Return (x, y) of the center of cell containing provided text 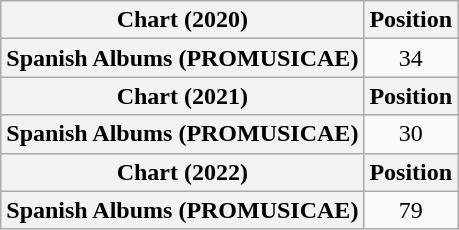
79 (411, 210)
Chart (2022) (182, 172)
Chart (2021) (182, 96)
30 (411, 134)
34 (411, 58)
Chart (2020) (182, 20)
